Determine the (x, y) coordinate at the center of the cell enclosing the given text.  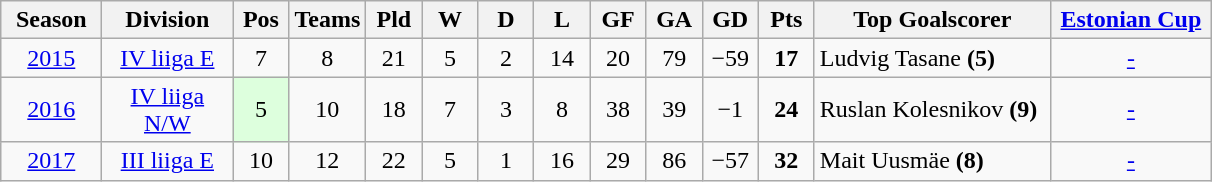
21 (394, 58)
86 (674, 161)
Pts (786, 20)
17 (786, 58)
−57 (730, 161)
14 (562, 58)
IV liiga E (168, 58)
GD (730, 20)
22 (394, 161)
2015 (52, 58)
24 (786, 110)
38 (618, 110)
Season (52, 20)
GA (674, 20)
Teams (328, 20)
2 (506, 58)
12 (328, 161)
W (450, 20)
18 (394, 110)
1 (506, 161)
3 (506, 110)
20 (618, 58)
Pld (394, 20)
Division (168, 20)
2017 (52, 161)
2016 (52, 110)
16 (562, 161)
Ruslan Kolesnikov (9) (932, 110)
GF (618, 20)
Mait Uusmäe (8) (932, 161)
Ludvig Tasane (5) (932, 58)
D (506, 20)
Pos (261, 20)
L (562, 20)
39 (674, 110)
−1 (730, 110)
−59 (730, 58)
Top Goalscorer (932, 20)
III liiga E (168, 161)
IV liiga N/W (168, 110)
Estonian Cup (1130, 20)
79 (674, 58)
29 (618, 161)
32 (786, 161)
